Identify which cell holds the provided text, then report its [X, Y] central coordinate. 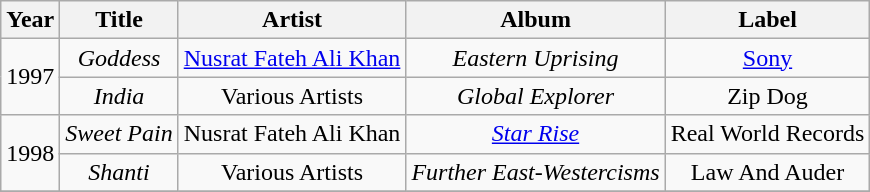
Sweet Pain [119, 134]
Shanti [119, 172]
Label [768, 20]
India [119, 96]
1998 [30, 153]
Law And Auder [768, 172]
Star Rise [536, 134]
Album [536, 20]
Sony [768, 58]
Global Explorer [536, 96]
Year [30, 20]
Eastern Uprising [536, 58]
1997 [30, 77]
Goddess [119, 58]
Real World Records [768, 134]
Zip Dog [768, 96]
Title [119, 20]
Artist [292, 20]
Further East-Westercisms [536, 172]
